Provide the [X, Y] coordinate of the cell's center where the given text is located.  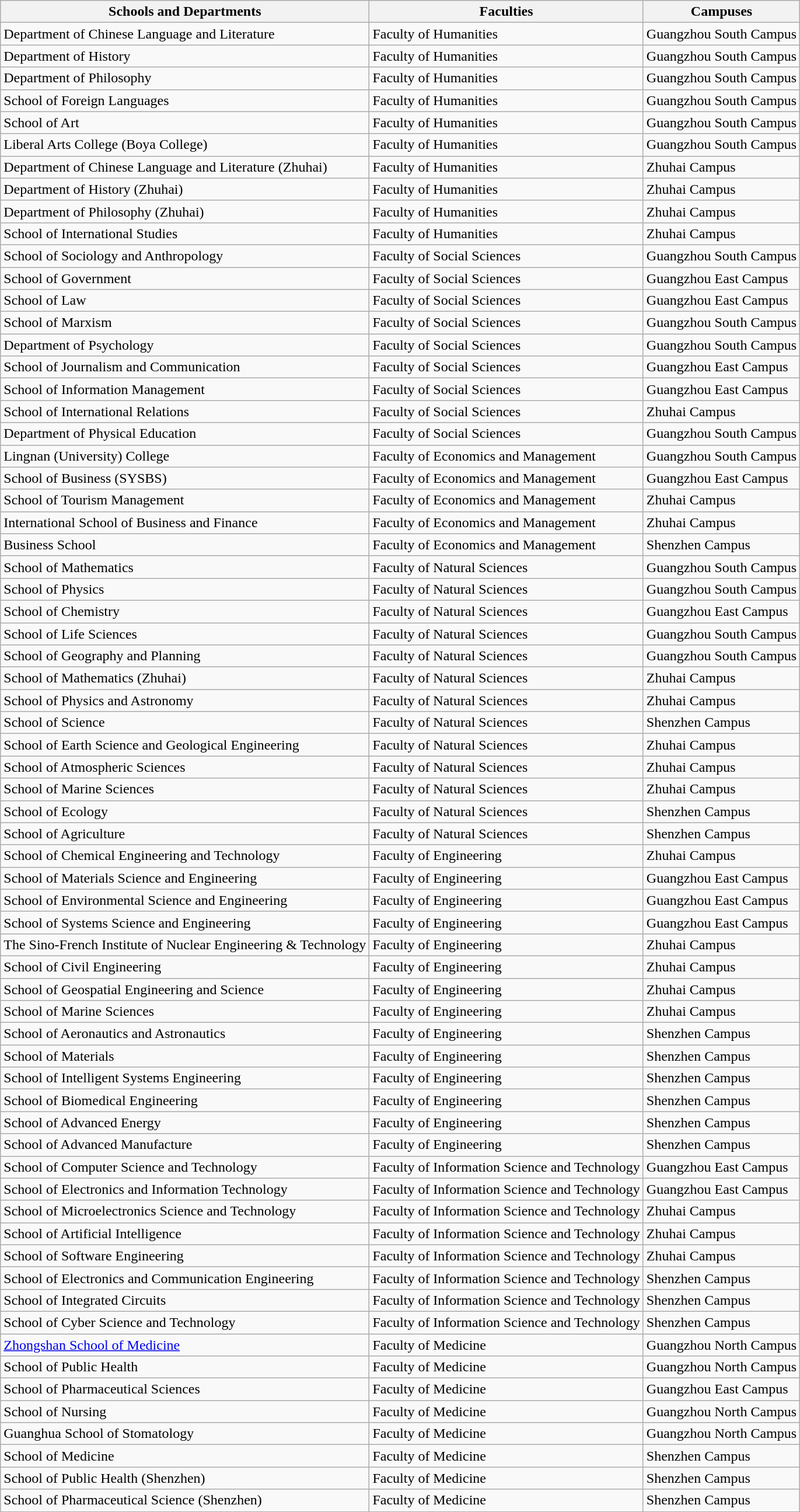
School of Government [185, 278]
School of Biomedical Engineering [185, 1100]
Zhongshan School of Medicine [185, 1344]
School of Electronics and Information Technology [185, 1189]
School of Electronics and Communication Engineering [185, 1278]
School of Physics [185, 589]
School of Pharmaceutical Science (Shenzhen) [185, 1500]
School of Earth Science and Geological Engineering [185, 745]
School of Life Sciences [185, 633]
School of Medicine [185, 1456]
School of Mathematics [185, 567]
Department of Psychology [185, 345]
School of Foreign Languages [185, 100]
School of Materials Science and Engineering [185, 878]
Campuses [721, 12]
Department of Chinese Language and Literature [185, 34]
School of Agriculture [185, 834]
School of Public Health [185, 1367]
School of Microelectronics Science and Technology [185, 1211]
Department of Philosophy [185, 78]
School of Business (SYSBS) [185, 478]
School of Atmospheric Sciences [185, 767]
School of Science [185, 723]
School of Geography and Planning [185, 656]
School of Marxism [185, 323]
School of Systems Science and Engineering [185, 922]
Department of History [185, 56]
School of Journalism and Communication [185, 367]
School of Public Health (Shenzhen) [185, 1478]
School of Pharmaceutical Sciences [185, 1389]
School of Information Management [185, 389]
School of Law [185, 301]
School of Intelligent Systems Engineering [185, 1078]
International School of Business and Finance [185, 522]
School of International Relations [185, 412]
School of Nursing [185, 1412]
Department of Physical Education [185, 434]
School of Advanced Manufacture [185, 1145]
School of Cyber Science and Technology [185, 1322]
School of Integrated Circuits [185, 1300]
Liberal Arts College (Boya College) [185, 145]
School of Geospatial Engineering and Science [185, 990]
Schools and Departments [185, 12]
School of Environmental Science and Engineering [185, 900]
School of Art [185, 123]
School of Artificial Intelligence [185, 1234]
Faculties [506, 12]
School of Civil Engineering [185, 967]
The Sino-French Institute of Nuclear Engineering & Technology [185, 945]
School of Materials [185, 1056]
School of Tourism Management [185, 500]
Department of History (Zhuhai) [185, 189]
Business School [185, 545]
School of Advanced Energy [185, 1123]
Department of Chinese Language and Literature (Zhuhai) [185, 167]
School of Computer Science and Technology [185, 1167]
Lingnan (University) College [185, 456]
School of Aeronautics and Astronautics [185, 1034]
School of Chemistry [185, 611]
School of Chemical Engineering and Technology [185, 856]
School of Ecology [185, 811]
School of Physics and Astronomy [185, 701]
Department of Philosophy (Zhuhai) [185, 211]
School of Sociology and Anthropology [185, 256]
School of Mathematics (Zhuhai) [185, 678]
School of International Studies [185, 234]
School of Software Engineering [185, 1256]
Guanghua School of Stomatology [185, 1434]
